Search for the cell housing the specified text and yield its [x, y] center coordinate. 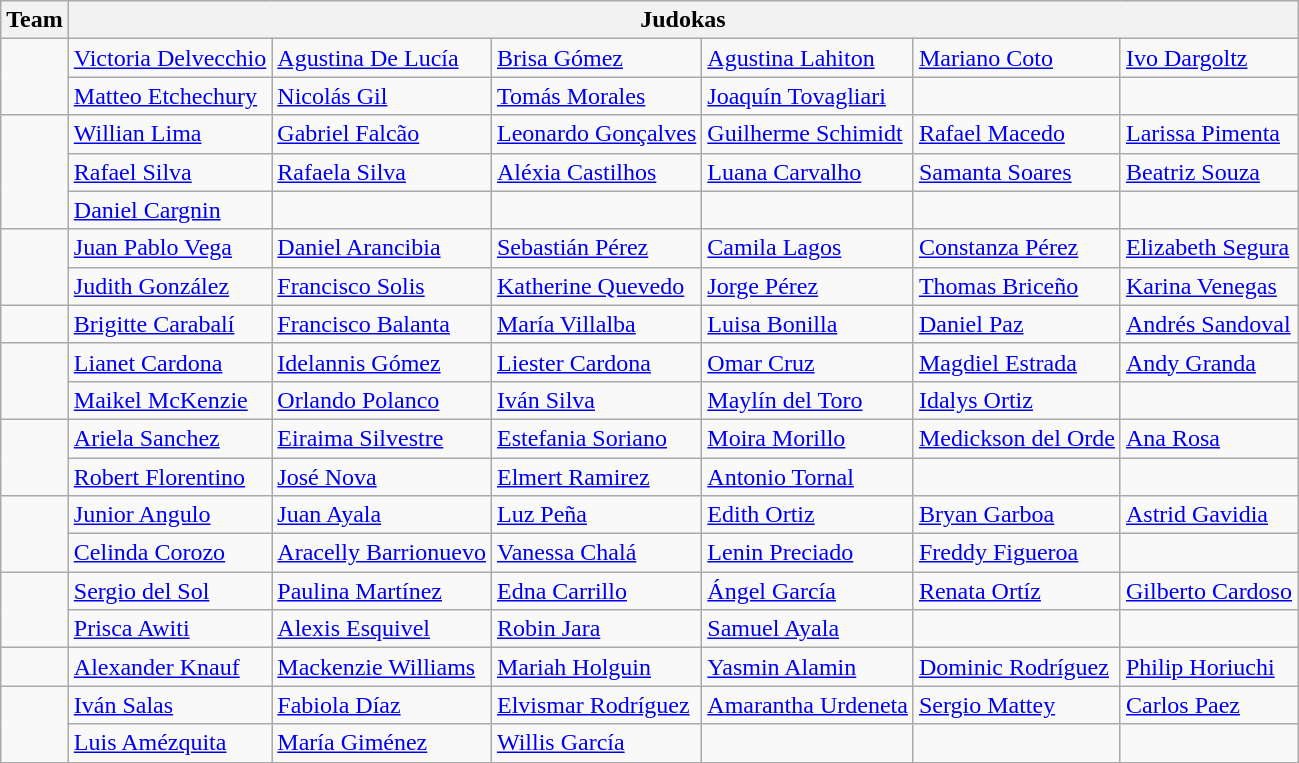
Aracelly Barrionuevo [382, 553]
Daniel Cargnin [170, 210]
Moira Morillo [808, 438]
Leonardo Gonçalves [596, 134]
Amarantha Urdeneta [808, 705]
Andy Granda [1208, 362]
Agustina Lahiton [808, 58]
Orlando Polanco [382, 400]
Luisa Bonilla [808, 324]
Rafaela Silva [382, 172]
Francisco Balanta [382, 324]
Francisco Solis [382, 286]
Edith Ortiz [808, 515]
Samanta Soares [1016, 172]
María Giménez [382, 743]
Katherine Quevedo [596, 286]
Thomas Briceño [1016, 286]
Omar Cruz [808, 362]
Eiraima Silvestre [382, 438]
Astrid Gavidia [1208, 515]
Iván Silva [596, 400]
Lenin Preciado [808, 553]
Estefania Soriano [596, 438]
Luis Amézquita [170, 743]
Willis García [596, 743]
Antonio Tornal [808, 477]
Luana Carvalho [808, 172]
Bryan Garboa [1016, 515]
Lianet Cardona [170, 362]
Larissa Pimenta [1208, 134]
Rafael Silva [170, 172]
Idelannis Gómez [382, 362]
Prisca Awiti [170, 629]
Victoria Delvecchio [170, 58]
Iván Salas [170, 705]
José Nova [382, 477]
Alexis Esquivel [382, 629]
Juan Pablo Vega [170, 248]
Carlos Paez [1208, 705]
Brisa Gómez [596, 58]
Ivo Dargoltz [1208, 58]
Dominic Rodríguez [1016, 667]
Elmert Ramirez [596, 477]
Willian Lima [170, 134]
María Villalba [596, 324]
Elvismar Rodríguez [596, 705]
Magdiel Estrada [1016, 362]
Jorge Pérez [808, 286]
Elizabeth Segura [1208, 248]
Alexander Knauf [170, 667]
Vanessa Chalá [596, 553]
Edna Carrillo [596, 591]
Aléxia Castilhos [596, 172]
Tomás Morales [596, 96]
Sebastián Pérez [596, 248]
Mariah Holguin [596, 667]
Judith González [170, 286]
Gabriel Falcão [382, 134]
Samuel Ayala [808, 629]
Sergio Mattey [1016, 705]
Renata Ortíz [1016, 591]
Team [35, 20]
Camila Lagos [808, 248]
Daniel Paz [1016, 324]
Brigitte Carabalí [170, 324]
Guilherme Schimidt [808, 134]
Junior Angulo [170, 515]
Robin Jara [596, 629]
Liester Cardona [596, 362]
Matteo Etchechury [170, 96]
Celinda Corozo [170, 553]
Mariano Coto [1016, 58]
Rafael Macedo [1016, 134]
Joaquín Tovagliari [808, 96]
Sergio del Sol [170, 591]
Freddy Figueroa [1016, 553]
Fabiola Díaz [382, 705]
Constanza Pérez [1016, 248]
Juan Ayala [382, 515]
Andrés Sandoval [1208, 324]
Ariela Sanchez [170, 438]
Yasmin Alamin [808, 667]
Luz Peña [596, 515]
Mackenzie Williams [382, 667]
Agustina De Lucía [382, 58]
Maylín del Toro [808, 400]
Beatriz Souza [1208, 172]
Maikel McKenzie [170, 400]
Nicolás Gil [382, 96]
Philip Horiuchi [1208, 667]
Daniel Arancibia [382, 248]
Paulina Martínez [382, 591]
Ángel García [808, 591]
Idalys Ortiz [1016, 400]
Gilberto Cardoso [1208, 591]
Robert Florentino [170, 477]
Ana Rosa [1208, 438]
Karina Venegas [1208, 286]
Judokas [682, 20]
Medickson del Orde [1016, 438]
